Identify which cell holds the provided text, then report its [x, y] central coordinate. 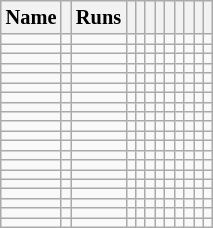
Runs [98, 17]
Name [32, 17]
